Identify which cell holds the provided text, then report its (x, y) central coordinate. 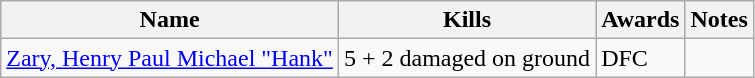
Zary, Henry Paul Michael "Hank" (170, 58)
Notes (719, 20)
Name (170, 20)
Kills (466, 20)
5 + 2 damaged on ground (466, 58)
Awards (640, 20)
DFC (640, 58)
